Detect which cell encompasses the target text, then output its (x, y) center coordinate. 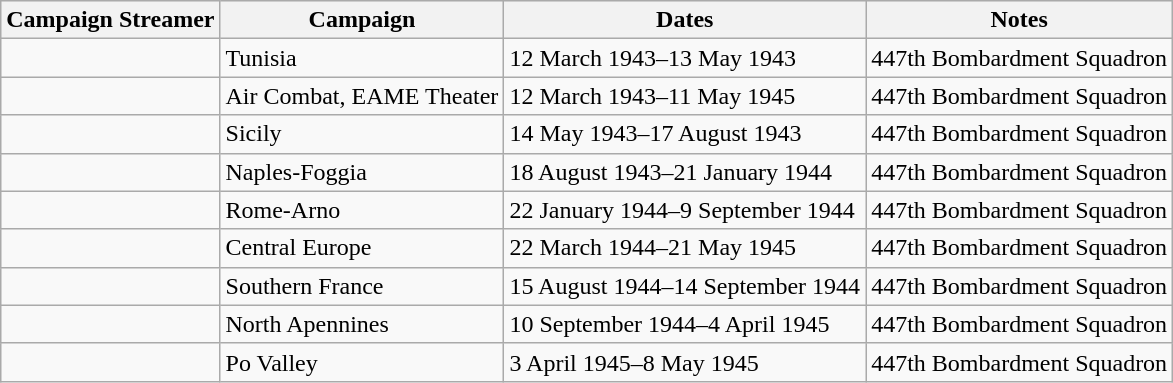
22 March 1944–21 May 1945 (685, 248)
15 August 1944–14 September 1944 (685, 286)
Southern France (362, 286)
12 March 1943–13 May 1943 (685, 58)
Notes (1020, 20)
Po Valley (362, 362)
Air Combat, EAME Theater (362, 96)
Tunisia (362, 58)
North Apennines (362, 324)
Central Europe (362, 248)
Campaign Streamer (110, 20)
22 January 1944–9 September 1944 (685, 210)
Rome-Arno (362, 210)
3 April 1945–8 May 1945 (685, 362)
Sicily (362, 134)
10 September 1944–4 April 1945 (685, 324)
12 March 1943–11 May 1945 (685, 96)
18 August 1943–21 January 1944 (685, 172)
Dates (685, 20)
14 May 1943–17 August 1943 (685, 134)
Naples-Foggia (362, 172)
Campaign (362, 20)
